Provide the [X, Y] coordinate of the cell's center where the given text is located.  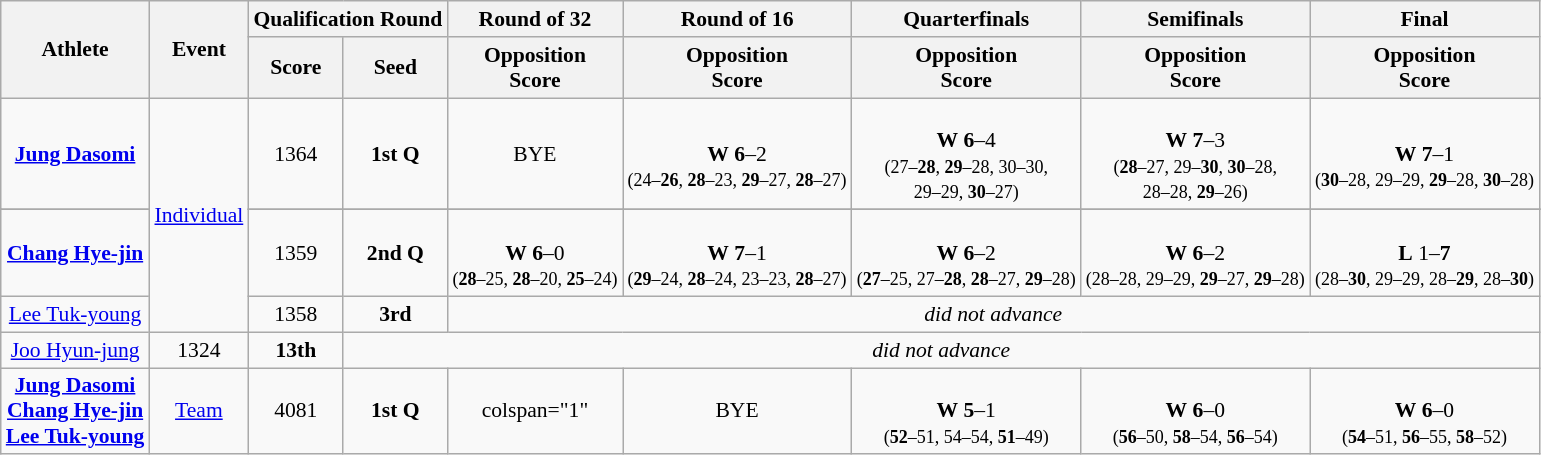
Seed [395, 68]
W 6–2(28–28, 29–29, 29–27, 29–28) [1196, 254]
W 6–4(27–28, 29–28, 30–30,29–29, 30–27) [966, 154]
colspan="1" [534, 412]
Athlete [76, 50]
Final [1424, 19]
Semifinals [1196, 19]
Chang Hye-jin [76, 254]
W 7–1(30–28, 29–29, 29–28, 30–28) [1424, 154]
Qualification Round [348, 19]
Round of 16 [736, 19]
1364 [296, 154]
W 7–1(29–24, 28–24, 23–23, 28–27) [736, 254]
W 6–2(27–25, 27–28, 28–27, 29–28) [966, 254]
Individual [198, 215]
W 6–0(54–51, 56–55, 58–52) [1424, 412]
Score [296, 68]
W 6–0(56–50, 58–54, 56–54) [1196, 412]
W 6–2(24–26, 28–23, 29–27, 28–27) [736, 154]
13th [296, 350]
1358 [296, 315]
L 1–7(28–30, 29–29, 28–29, 28–30) [1424, 254]
Joo Hyun-jung [76, 350]
1324 [198, 350]
Team [198, 412]
Jung Dasomi [76, 154]
Jung DasomiChang Hye-jinLee Tuk-young [76, 412]
2nd Q [395, 254]
Round of 32 [534, 19]
4081 [296, 412]
1359 [296, 254]
Event [198, 50]
W 5–1(52–51, 54–54, 51–49) [966, 412]
Lee Tuk-young [76, 315]
W 6–0(28–25, 28–20, 25–24) [534, 254]
3rd [395, 315]
W 7–3(28–27, 29–30, 30–28,28–28, 29–26) [1196, 154]
Quarterfinals [966, 19]
